For the text-containing cell, return its midpoint in (x, y) coordinate format. 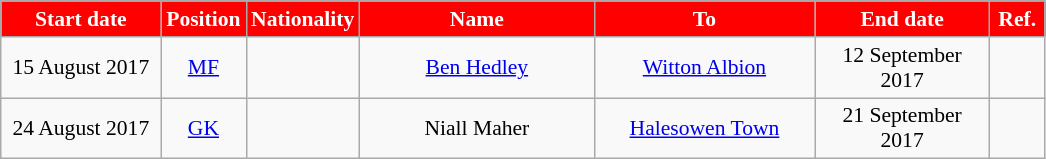
Halesowen Town (704, 128)
Name (476, 19)
Witton Albion (704, 68)
MF (204, 68)
24 August 2017 (81, 128)
21 September 2017 (902, 128)
To (704, 19)
15 August 2017 (81, 68)
Nationality (302, 19)
GK (204, 128)
Niall Maher (476, 128)
Position (204, 19)
Ben Hedley (476, 68)
12 September 2017 (902, 68)
End date (902, 19)
Ref. (1018, 19)
Start date (81, 19)
